Return the [x, y] coordinate for the center point of the cell that contains the specified text.  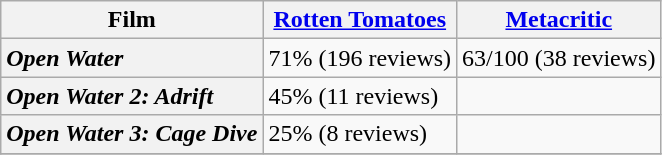
Metacritic [559, 20]
63/100 (38 reviews) [559, 58]
45% (11 reviews) [360, 96]
71% (196 reviews) [360, 58]
Open Water [132, 58]
Rotten Tomatoes [360, 20]
Open Water 3: Cage Dive [132, 134]
Film [132, 20]
25% (8 reviews) [360, 134]
Open Water 2: Adrift [132, 96]
